Output the [X, Y] coordinate of the center of the cell containing the given text.  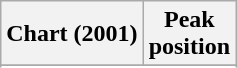
Peakposition [189, 34]
Chart (2001) [72, 34]
